Search for the cell housing the specified text and yield its (X, Y) center coordinate. 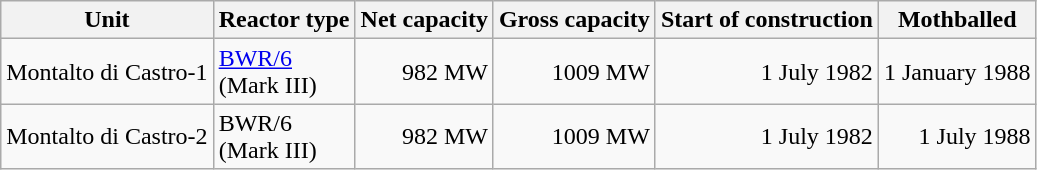
1 July 1988 (957, 136)
Unit (107, 20)
Mothballed (957, 20)
1 January 1988 (957, 72)
Montalto di Castro-2 (107, 136)
Gross capacity (574, 20)
Net capacity (424, 20)
Reactor type (284, 20)
Montalto di Castro-1 (107, 72)
Start of construction (766, 20)
